From the cell containing the given text, extract its center point as [X, Y] coordinate. 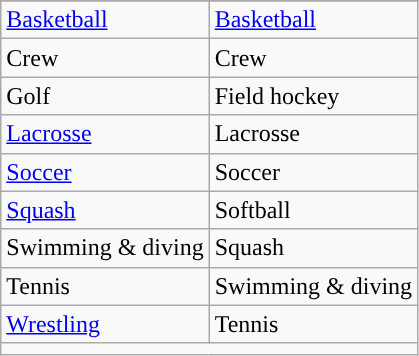
Wrestling [105, 324]
Softball [313, 210]
Golf [105, 96]
Field hockey [313, 96]
